Extract the (X, Y) coordinate from the center of the cell holding the provided text.  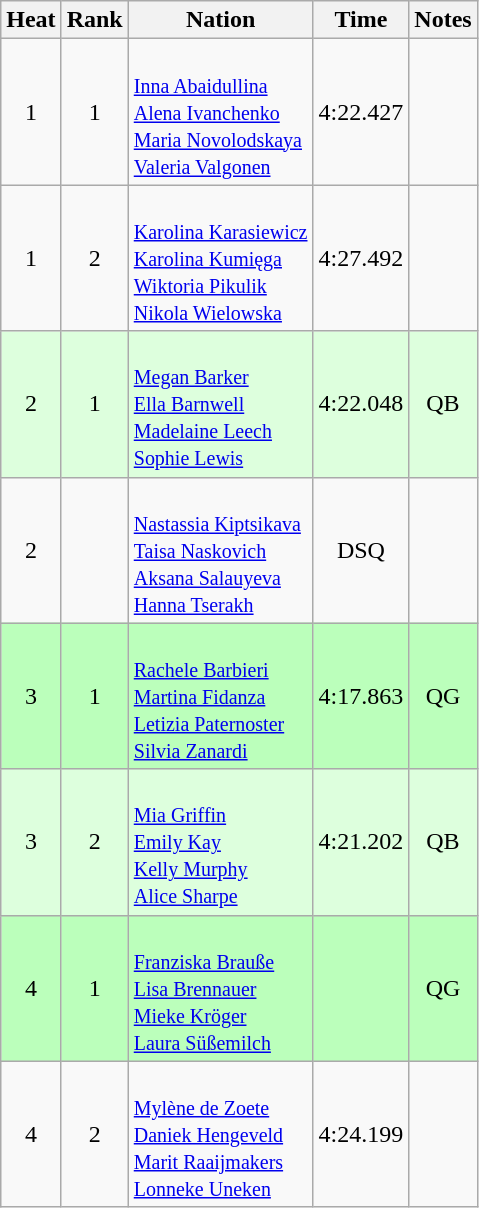
4:22.427 (361, 112)
Megan BarkerElla BarnwellMadelaine LeechSophie Lewis (220, 404)
Heat (31, 20)
4:24.199 (361, 1134)
Rank (94, 20)
DSQ (361, 550)
Notes (443, 20)
4:17.863 (361, 696)
Karolina KarasiewiczKarolina KumięgaWiktoria PikulikNikola Wielowska (220, 258)
4:22.048 (361, 404)
Rachele BarbieriMartina FidanzaLetizia PaternosterSilvia Zanardi (220, 696)
4:27.492 (361, 258)
Mylène de ZoeteDaniek HengeveldMarit RaaijmakersLonneke Uneken (220, 1134)
Nastassia KiptsikavaTaisa NaskovichAksana SalauyevaHanna Tserakh (220, 550)
Inna AbaidullinaAlena IvanchenkoMaria NovolodskayaValeria Valgonen (220, 112)
4:21.202 (361, 842)
Mia GriffinEmily KayKelly MurphyAlice Sharpe (220, 842)
Nation (220, 20)
Time (361, 20)
Franziska BraußeLisa BrennauerMieke KrögerLaura Süßemilch (220, 988)
